Find where the given text appears and provide that cell's center as [x, y] coordinate. 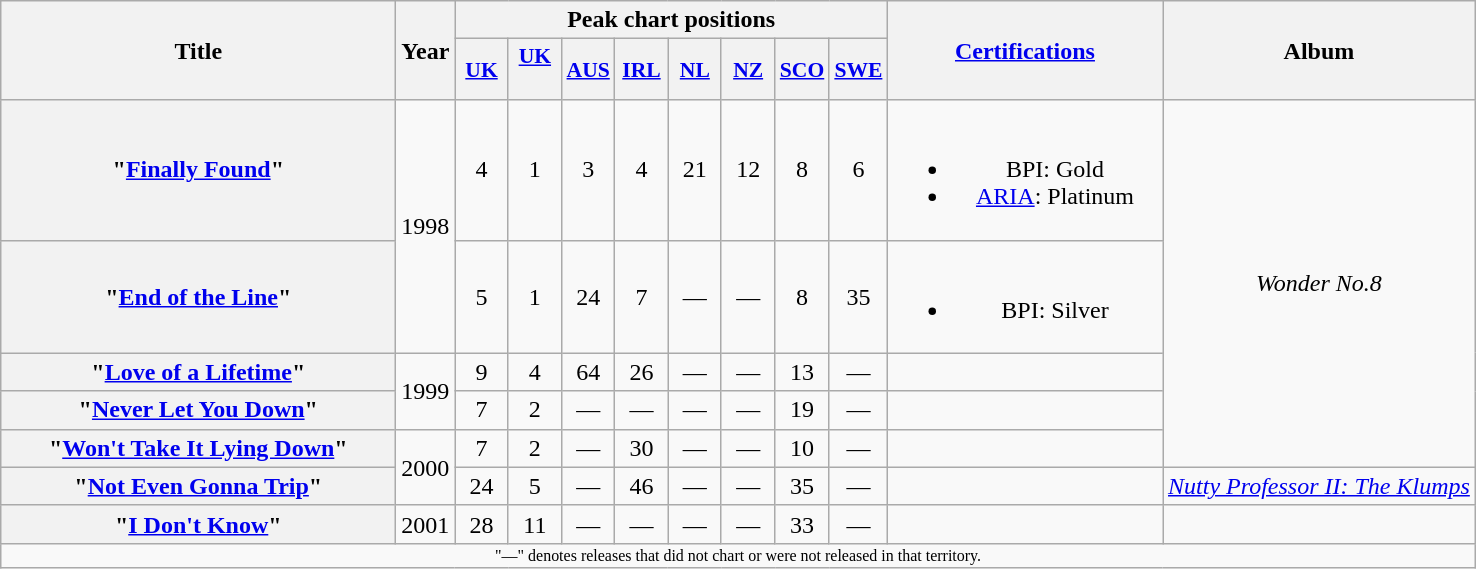
"I Don't Know" [198, 524]
"Not Even Gonna Trip" [198, 486]
BPI: GoldARIA: Platinum [1024, 170]
1999 [426, 391]
AUS [588, 70]
1998 [426, 226]
"Finally Found" [198, 170]
BPI: Silver [1024, 296]
IRL [642, 70]
9 [482, 372]
10 [802, 448]
Certifications [1024, 50]
"Never Let You Down" [198, 410]
28 [482, 524]
3 [588, 170]
"End of the Line" [198, 296]
NZ [748, 70]
Peak chart positions [672, 20]
NL [694, 70]
21 [694, 170]
Title [198, 50]
30 [642, 448]
"Won't Take It Lying Down" [198, 448]
SWE [858, 70]
12 [748, 170]
"—" denotes releases that did not chart or were not released in that territory. [738, 555]
Year [426, 50]
26 [642, 372]
13 [802, 372]
Album [1318, 50]
46 [642, 486]
33 [802, 524]
64 [588, 372]
11 [534, 524]
6 [858, 170]
SCO [802, 70]
2001 [426, 524]
Wonder No.8 [1318, 284]
"Love of a Lifetime" [198, 372]
19 [802, 410]
Nutty Professor II: The Klumps [1318, 486]
2000 [426, 467]
